Pinpoint the cell where the given text exists, returning its (X, Y) midpoint coordinate. 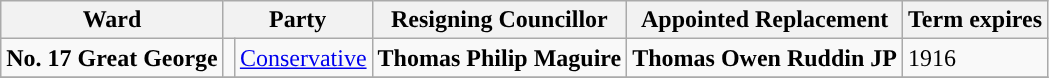
No. 17 Great George (112, 58)
Conservative (303, 58)
Thomas Philip Maguire (500, 58)
Thomas Owen Ruddin JP (765, 58)
Ward (112, 20)
Term expires (976, 20)
Appointed Replacement (765, 20)
1916 (976, 58)
Resigning Councillor (500, 20)
Party (298, 20)
